Provide the [X, Y] coordinate of the cell's center where the given text is located.  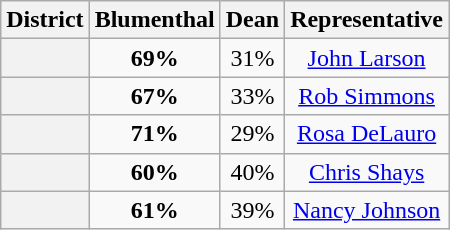
69% [154, 58]
District [45, 20]
31% [252, 58]
33% [252, 96]
Rosa DeLauro [367, 134]
Nancy Johnson [367, 210]
71% [154, 134]
67% [154, 96]
60% [154, 172]
John Larson [367, 58]
Rob Simmons [367, 96]
39% [252, 210]
29% [252, 134]
61% [154, 210]
Chris Shays [367, 172]
40% [252, 172]
Representative [367, 20]
Dean [252, 20]
Blumenthal [154, 20]
